From the cell containing the given text, extract its center point as [x, y] coordinate. 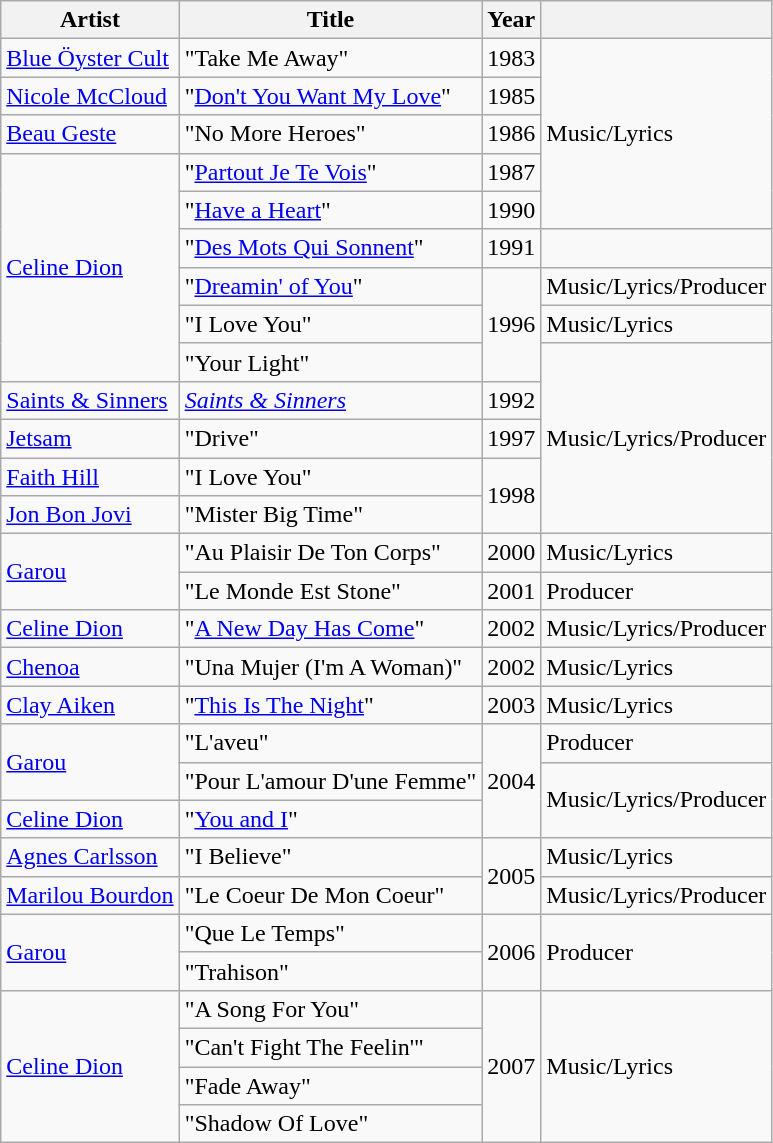
Faith Hill [90, 477]
"Dreamin' of You" [330, 286]
1992 [512, 400]
"Your Light" [330, 362]
2006 [512, 952]
"Shadow Of Love" [330, 1124]
"You and I" [330, 819]
Nicole McCloud [90, 96]
"Don't You Want My Love" [330, 96]
"I Believe" [330, 857]
Year [512, 20]
1990 [512, 210]
Agnes Carlsson [90, 857]
Title [330, 20]
2007 [512, 1066]
"No More Heroes" [330, 134]
"Have a Heart" [330, 210]
2004 [512, 781]
Artist [90, 20]
2000 [512, 553]
"Trahison" [330, 971]
1985 [512, 96]
"Au Plaisir De Ton Corps" [330, 553]
Marilou Bourdon [90, 895]
"Partout Je Te Vois" [330, 172]
"Des Mots Qui Sonnent" [330, 248]
"Pour L'amour D'une Femme" [330, 781]
"Que Le Temps" [330, 933]
1997 [512, 438]
"Fade Away" [330, 1085]
1991 [512, 248]
1996 [512, 324]
"Le Monde Est Stone" [330, 591]
Beau Geste [90, 134]
1998 [512, 496]
Clay Aiken [90, 705]
2005 [512, 876]
Jon Bon Jovi [90, 515]
Blue Öyster Cult [90, 58]
"Drive" [330, 438]
Chenoa [90, 667]
2003 [512, 705]
Jetsam [90, 438]
"L'aveu" [330, 743]
"This Is The Night" [330, 705]
"Can't Fight The Feelin'" [330, 1047]
"A Song For You" [330, 1009]
"Take Me Away" [330, 58]
"Mister Big Time" [330, 515]
1983 [512, 58]
"A New Day Has Come" [330, 629]
1987 [512, 172]
"Una Mujer (I'm A Woman)" [330, 667]
1986 [512, 134]
2001 [512, 591]
"Le Coeur De Mon Coeur" [330, 895]
